Detect which cell encompasses the target text, then output its [X, Y] center coordinate. 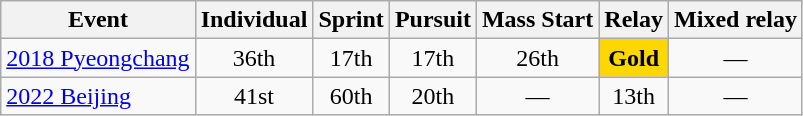
60th [351, 96]
Gold [634, 58]
36th [254, 58]
Relay [634, 20]
Pursuit [432, 20]
Individual [254, 20]
41st [254, 96]
26th [537, 58]
Mixed relay [736, 20]
2022 Beijing [98, 96]
Mass Start [537, 20]
Event [98, 20]
2018 Pyeongchang [98, 58]
13th [634, 96]
20th [432, 96]
Sprint [351, 20]
